Scan for the cell matching the given text and deliver its (x, y) coordinate at center. 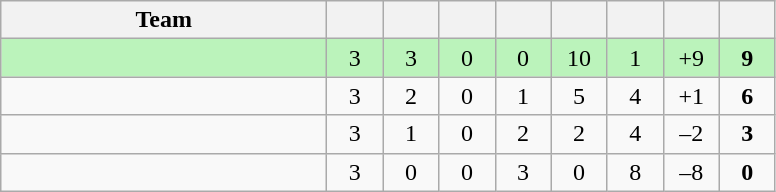
6 (747, 96)
10 (579, 58)
8 (635, 172)
Team (164, 20)
–8 (691, 172)
5 (579, 96)
+1 (691, 96)
–2 (691, 134)
+9 (691, 58)
9 (747, 58)
